Pinpoint the cell where the given text exists, returning its [X, Y] midpoint coordinate. 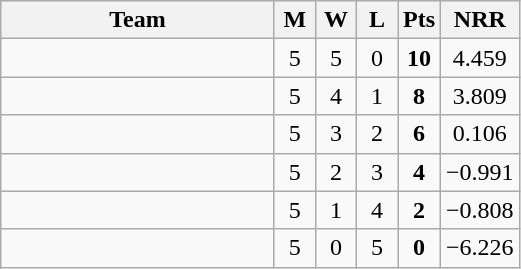
M [294, 20]
NRR [480, 20]
L [376, 20]
3.809 [480, 96]
−0.991 [480, 172]
W [336, 20]
6 [420, 134]
10 [420, 58]
−0.808 [480, 210]
0.106 [480, 134]
−6.226 [480, 248]
8 [420, 96]
Pts [420, 20]
4.459 [480, 58]
Team [138, 20]
